Determine the (x, y) coordinate at the center of the cell enclosing the given text.  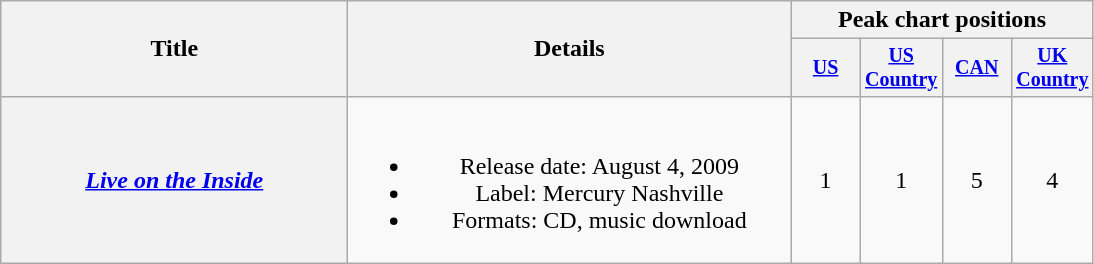
US Country (901, 68)
Release date: August 4, 2009Label: Mercury NashvilleFormats: CD, music download (570, 180)
4 (1052, 180)
Title (174, 49)
5 (976, 180)
CAN (976, 68)
Live on the Inside (174, 180)
Details (570, 49)
UK Country (1052, 68)
US (826, 68)
Peak chart positions (942, 20)
